Determine the (X, Y) coordinate at the center of the cell enclosing the given text.  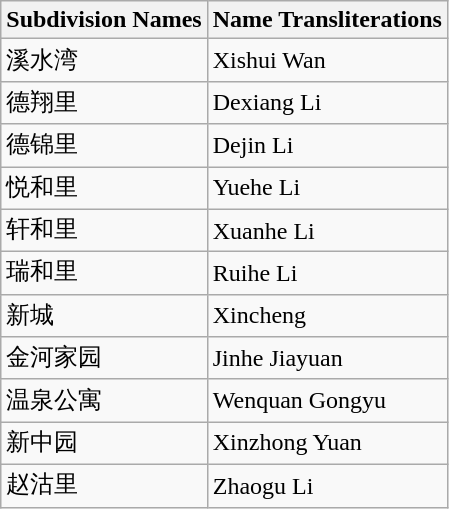
新中园 (104, 444)
Xincheng (327, 316)
Yuehe Li (327, 188)
Dexiang Li (327, 102)
Zhaogu Li (327, 486)
赵沽里 (104, 486)
温泉公寓 (104, 400)
Jinhe Jiayuan (327, 358)
Xishui Wan (327, 60)
轩和里 (104, 230)
德锦里 (104, 146)
Wenquan Gongyu (327, 400)
Xuanhe Li (327, 230)
Ruihe Li (327, 274)
Xinzhong Yuan (327, 444)
Dejin Li (327, 146)
金河家园 (104, 358)
Name Transliterations (327, 20)
新城 (104, 316)
瑞和里 (104, 274)
悦和里 (104, 188)
德翔里 (104, 102)
溪水湾 (104, 60)
Subdivision Names (104, 20)
